Scan for the cell matching the given text and deliver its (x, y) coordinate at center. 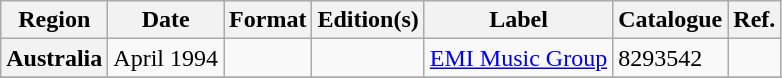
EMI Music Group (518, 58)
Label (518, 20)
Format (268, 20)
Catalogue (670, 20)
Ref. (754, 20)
April 1994 (166, 58)
Australia (54, 58)
8293542 (670, 58)
Edition(s) (368, 20)
Region (54, 20)
Date (166, 20)
